Scan for the cell matching the given text and deliver its (X, Y) coordinate at center. 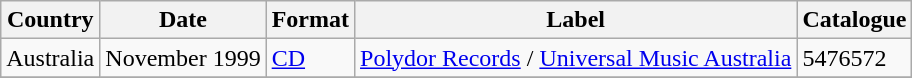
Date (183, 20)
Australia (50, 58)
Polydor Records / Universal Music Australia (576, 58)
Format (310, 20)
5476572 (854, 58)
Catalogue (854, 20)
November 1999 (183, 58)
Label (576, 20)
Country (50, 20)
CD (310, 58)
